Pinpoint the cell where the given text exists, returning its (X, Y) midpoint coordinate. 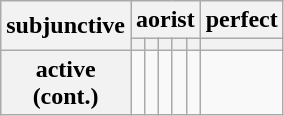
active(cont.) (66, 82)
perfect (242, 20)
aorist (165, 20)
subjunctive (66, 26)
